For the text-containing cell, return its midpoint in (x, y) coordinate format. 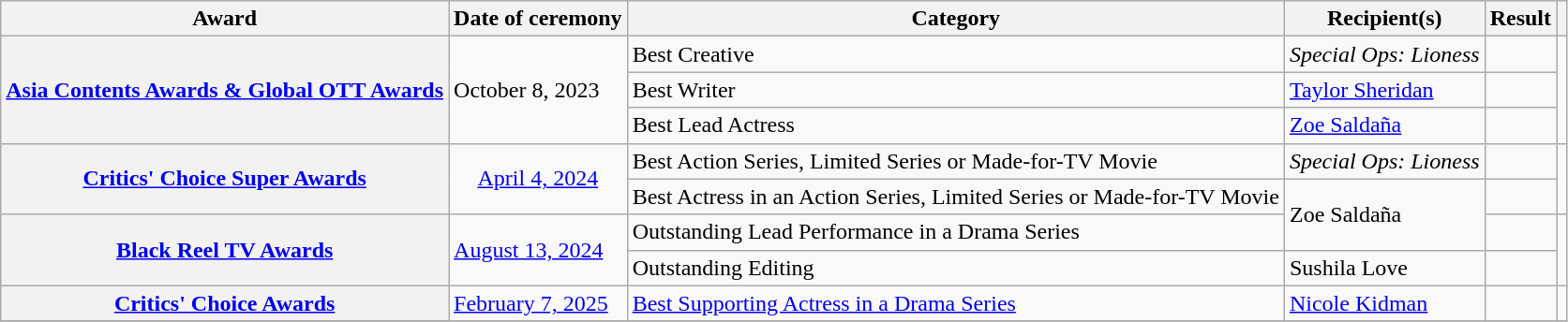
Best Supporting Actress in a Drama Series (956, 303)
Outstanding Lead Performance in a Drama Series (956, 232)
April 4, 2024 (538, 179)
February 7, 2025 (538, 303)
Critics' Choice Awards (225, 303)
Category (956, 19)
Date of ceremony (538, 19)
Best Creative (956, 54)
Outstanding Editing (956, 268)
Asia Contents Awards & Global OTT Awards (225, 90)
Best Writer (956, 90)
August 13, 2024 (538, 250)
Award (225, 19)
Black Reel TV Awards (225, 250)
October 8, 2023 (538, 90)
Best Actress in an Action Series, Limited Series or Made-for-TV Movie (956, 197)
Result (1520, 19)
Recipient(s) (1384, 19)
Critics' Choice Super Awards (225, 179)
Sushila Love (1384, 268)
Best Action Series, Limited Series or Made-for-TV Movie (956, 161)
Best Lead Actress (956, 125)
Nicole Kidman (1384, 303)
Taylor Sheridan (1384, 90)
